Return the (x, y) coordinate for the center point of the cell that contains the specified text.  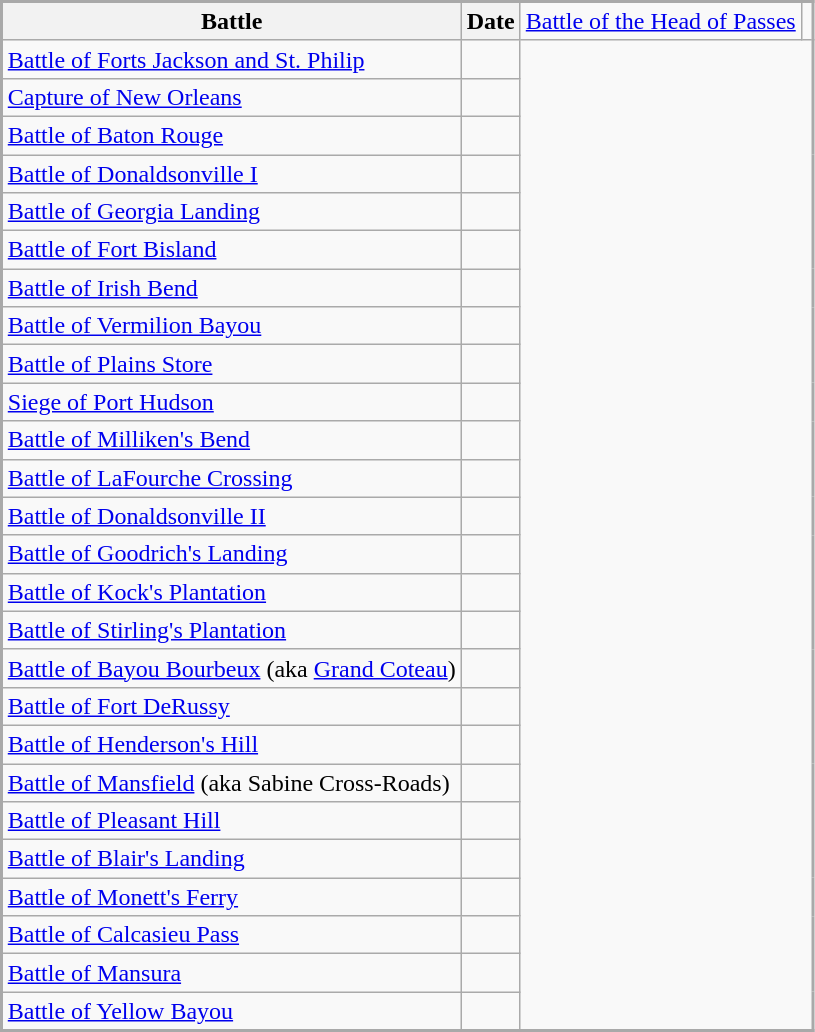
Battle of Pleasant Hill (232, 821)
Battle of Vermilion Bayou (232, 326)
Battle of Yellow Bayou (232, 1012)
Capture of New Orleans (232, 97)
Battle of Blair's Landing (232, 859)
Battle of Baton Rouge (232, 135)
Battle of Calcasieu Pass (232, 935)
Battle of Milliken's Bend (232, 440)
Battle of Goodrich's Landing (232, 554)
Battle of Mansfield (aka Sabine Cross-Roads) (232, 783)
Battle of Forts Jackson and St. Philip (232, 59)
Battle of Henderson's Hill (232, 744)
Battle of Fort Bisland (232, 250)
Battle (232, 22)
Battle of Donaldsonville II (232, 516)
Battle of Kock's Plantation (232, 592)
Battle of Georgia Landing (232, 212)
Battle of LaFourche Crossing (232, 478)
Date (490, 22)
Battle of Bayou Bourbeux (aka Grand Coteau) (232, 668)
Battle of Fort DeRussy (232, 706)
Battle of Monett's Ferry (232, 897)
Battle of the Head of Passes (660, 22)
Battle of Donaldsonville I (232, 173)
Battle of Stirling's Plantation (232, 630)
Siege of Port Hudson (232, 402)
Battle of Plains Store (232, 364)
Battle of Mansura (232, 973)
Battle of Irish Bend (232, 288)
